Capture the cell that displays the provided text and extract its (x, y) central coordinate. 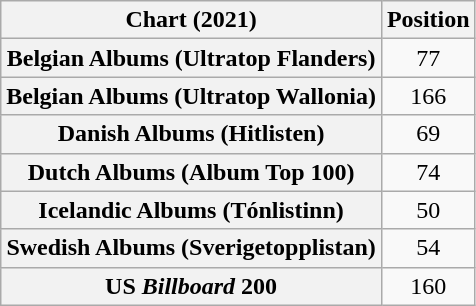
166 (428, 96)
Belgian Albums (Ultratop Wallonia) (192, 96)
Chart (2021) (192, 20)
Belgian Albums (Ultratop Flanders) (192, 58)
US Billboard 200 (192, 286)
Danish Albums (Hitlisten) (192, 134)
Dutch Albums (Album Top 100) (192, 172)
50 (428, 210)
Swedish Albums (Sverigetopplistan) (192, 248)
54 (428, 248)
Position (428, 20)
160 (428, 286)
69 (428, 134)
74 (428, 172)
77 (428, 58)
Icelandic Albums (Tónlistinn) (192, 210)
